Output the (x, y) coordinate of the center of the cell containing the given text.  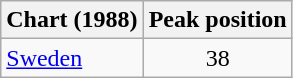
Peak position (218, 20)
Sweden (72, 58)
38 (218, 58)
Chart (1988) (72, 20)
